Scan for the cell matching the given text and deliver its [X, Y] coordinate at center. 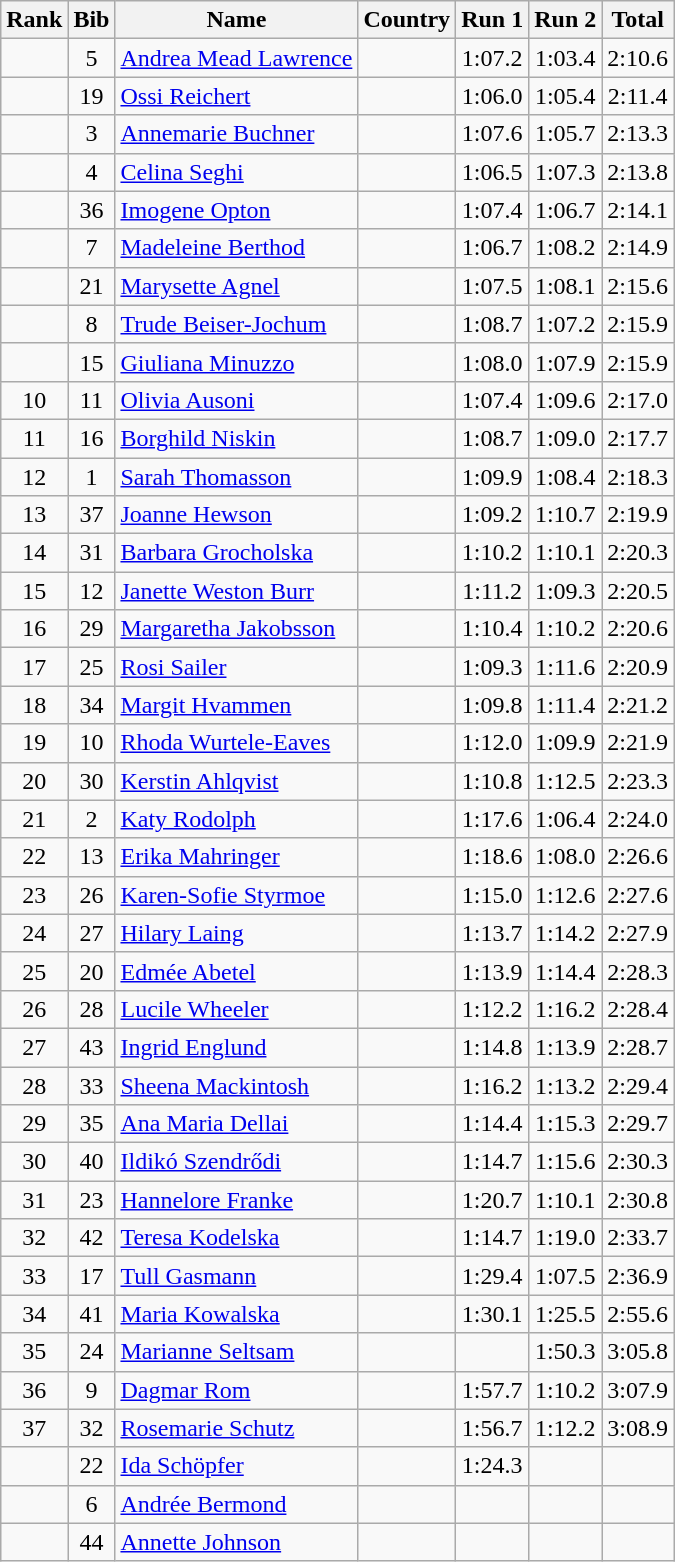
2:28.3 [638, 971]
2:19.9 [638, 515]
Bib [92, 20]
1:08.4 [566, 477]
1:11.2 [492, 591]
1:09.6 [566, 400]
Margit Hvammen [236, 705]
1:25.5 [566, 1314]
Dagmar Rom [236, 1390]
1:12.6 [566, 895]
1:56.7 [492, 1428]
Kerstin Ahlqvist [236, 781]
2:20.3 [638, 553]
2:14.9 [638, 248]
Marianne Seltsam [236, 1352]
Joanne Hewson [236, 515]
7 [92, 248]
5 [92, 58]
4 [92, 172]
1:11.6 [566, 667]
Imogene Opton [236, 210]
2:17.7 [638, 438]
2:24.0 [638, 819]
1:14.8 [492, 1047]
1:18.6 [492, 857]
Rhoda Wurtele-Eaves [236, 743]
1:15.0 [492, 895]
2:29.7 [638, 1124]
18 [34, 705]
Lucile Wheeler [236, 1009]
6 [92, 1504]
1:07.3 [566, 172]
2:20.6 [638, 629]
2:26.6 [638, 857]
2:55.6 [638, 1314]
44 [92, 1542]
1:30.1 [492, 1314]
Annette Johnson [236, 1542]
Teresa Kodelska [236, 1238]
2:27.9 [638, 933]
1 [92, 477]
1:06.5 [492, 172]
Andrée Bermond [236, 1504]
Ingrid Englund [236, 1047]
2:18.3 [638, 477]
3:05.8 [638, 1352]
40 [92, 1162]
2:13.8 [638, 172]
2:17.0 [638, 400]
Name [236, 20]
Celina Seghi [236, 172]
Run 1 [492, 20]
Annemarie Buchner [236, 134]
1:15.6 [566, 1162]
2:20.9 [638, 667]
Country [407, 20]
2:27.6 [638, 895]
14 [34, 553]
3 [92, 134]
1:08.2 [566, 248]
41 [92, 1314]
Borghild Niskin [236, 438]
1:05.4 [566, 96]
Janette Weston Burr [236, 591]
2:28.4 [638, 1009]
42 [92, 1238]
2:36.9 [638, 1276]
Madeleine Berthod [236, 248]
2:33.7 [638, 1238]
Sheena Mackintosh [236, 1085]
Barbara Grocholska [236, 553]
Edmée Abetel [236, 971]
1:13.7 [492, 933]
Katy Rodolph [236, 819]
Ida Schöpfer [236, 1466]
Rosi Sailer [236, 667]
2:11.4 [638, 96]
2:13.3 [638, 134]
Erika Mahringer [236, 857]
Giuliana Minuzzo [236, 362]
Total [638, 20]
1:50.3 [566, 1352]
Ossi Reichert [236, 96]
1:06.0 [492, 96]
3:08.9 [638, 1428]
Hannelore Franke [236, 1200]
1:12.5 [566, 781]
2:15.6 [638, 286]
Hilary Laing [236, 933]
Olivia Ausoni [236, 400]
1:05.7 [566, 134]
2:21.2 [638, 705]
Marysette Agnel [236, 286]
1:57.7 [492, 1390]
1:10.8 [492, 781]
2:23.3 [638, 781]
2:10.6 [638, 58]
2:29.4 [638, 1085]
1:10.4 [492, 629]
1:07.6 [492, 134]
Tull Gasmann [236, 1276]
Ana Maria Dellai [236, 1124]
3:07.9 [638, 1390]
2:21.9 [638, 743]
1:19.0 [566, 1238]
1:07.9 [566, 362]
1:03.4 [566, 58]
1:20.7 [492, 1200]
Karen-Sofie Styrmoe [236, 895]
1:09.8 [492, 705]
1:29.4 [492, 1276]
1:13.2 [566, 1085]
1:24.3 [492, 1466]
2:30.8 [638, 1200]
Sarah Thomasson [236, 477]
2 [92, 819]
Trude Beiser-Jochum [236, 324]
Margaretha Jakobsson [236, 629]
Andrea Mead Lawrence [236, 58]
2:30.3 [638, 1162]
2:14.1 [638, 210]
1:14.2 [566, 933]
Maria Kowalska [236, 1314]
9 [92, 1390]
1:17.6 [492, 819]
1:08.1 [566, 286]
1:11.4 [566, 705]
1:15.3 [566, 1124]
1:12.0 [492, 743]
Ildikó Szendrődi [236, 1162]
1:09.2 [492, 515]
1:10.7 [566, 515]
1:06.4 [566, 819]
43 [92, 1047]
Rosemarie Schutz [236, 1428]
Rank [34, 20]
Run 2 [566, 20]
8 [92, 324]
2:28.7 [638, 1047]
1:09.0 [566, 438]
2:20.5 [638, 591]
